Scan for the cell matching the given text and deliver its [x, y] coordinate at center. 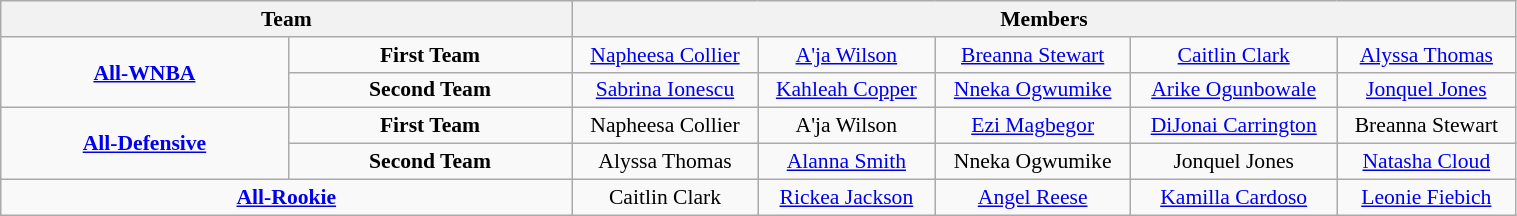
All-WNBA [144, 72]
DiJonai Carrington [1234, 126]
Ezi Magbegor [1033, 126]
Kahleah Copper [846, 90]
Rickea Jackson [846, 197]
All-Defensive [144, 144]
Team [286, 19]
Members [1044, 19]
Sabrina Ionescu [665, 90]
Angel Reese [1033, 197]
Kamilla Cardoso [1234, 197]
Arike Ogunbowale [1234, 90]
Alanna Smith [846, 162]
Natasha Cloud [1426, 162]
Leonie Fiebich [1426, 197]
All-Rookie [286, 197]
